Extract the (x, y) coordinate from the center of the cell holding the provided text.  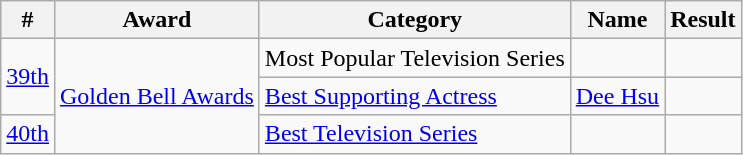
Best Supporting Actress (414, 96)
Dee Hsu (617, 96)
Award (156, 20)
40th (28, 134)
Golden Bell Awards (156, 96)
Category (414, 20)
39th (28, 77)
Best Television Series (414, 134)
Result (703, 20)
Most Popular Television Series (414, 58)
Name (617, 20)
# (28, 20)
